Identify which cell holds the provided text, then report its [x, y] central coordinate. 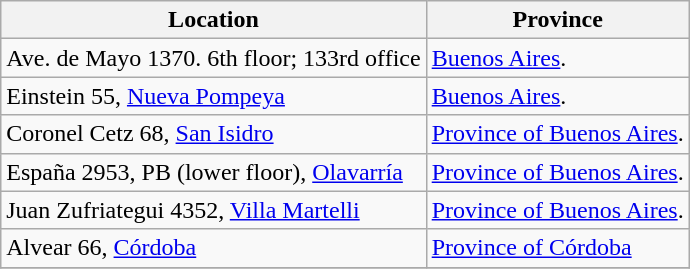
Ave. de Mayo 1370. 6th floor; 133rd office [214, 58]
Coronel Cetz 68, San Isidro [214, 134]
Location [214, 20]
Einstein 55, Nueva Pompeya [214, 96]
Juan Zufriategui 4352, Villa Martelli [214, 210]
España 2953, PB (lower floor), Olavarría [214, 172]
Alvear 66, Córdoba [214, 248]
Province of Córdoba [558, 248]
Province [558, 20]
